Return the [X, Y] coordinate for the center point of the cell that contains the specified text.  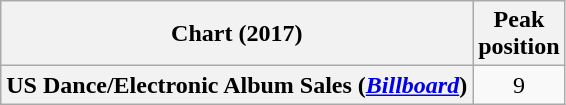
US Dance/Electronic Album Sales (Billboard) [237, 85]
9 [519, 85]
Chart (2017) [237, 34]
Peakposition [519, 34]
